Locate the cell with the specified text and output its [x, y] center coordinate. 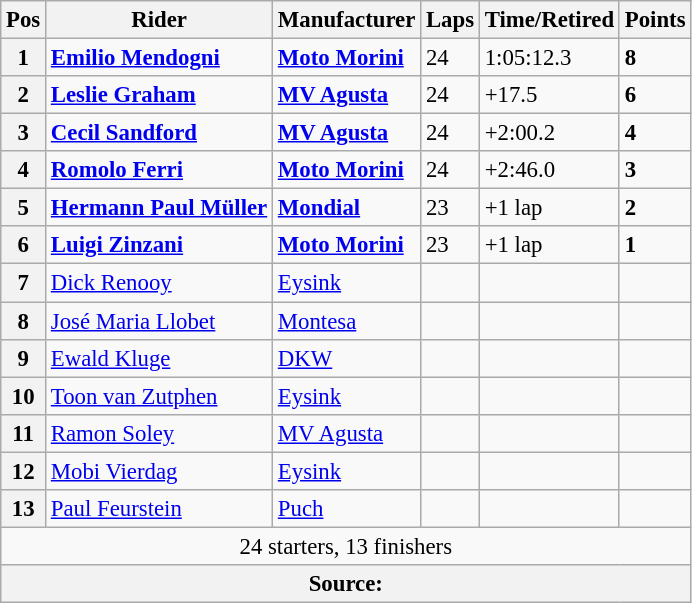
1:05:12.3 [549, 58]
Ramon Soley [160, 433]
Hermann Paul Müller [160, 208]
Ewald Kluge [160, 358]
Luigi Zinzani [160, 245]
Source: [346, 584]
Dick Renooy [160, 283]
Cecil Sandford [160, 133]
Time/Retired [549, 20]
+2:00.2 [549, 133]
DKW [347, 358]
Points [654, 20]
Mobi Vierdag [160, 471]
Rider [160, 20]
Emilio Mendogni [160, 58]
+17.5 [549, 95]
9 [24, 358]
José Maria Llobet [160, 321]
10 [24, 396]
Romolo Ferri [160, 170]
Puch [347, 509]
Pos [24, 20]
11 [24, 433]
24 starters, 13 finishers [346, 546]
5 [24, 208]
Laps [450, 20]
Toon van Zutphen [160, 396]
Manufacturer [347, 20]
7 [24, 283]
Leslie Graham [160, 95]
Montesa [347, 321]
+2:46.0 [549, 170]
Mondial [347, 208]
12 [24, 471]
Paul Feurstein [160, 509]
13 [24, 509]
